Identify which cell holds the provided text, then report its (X, Y) central coordinate. 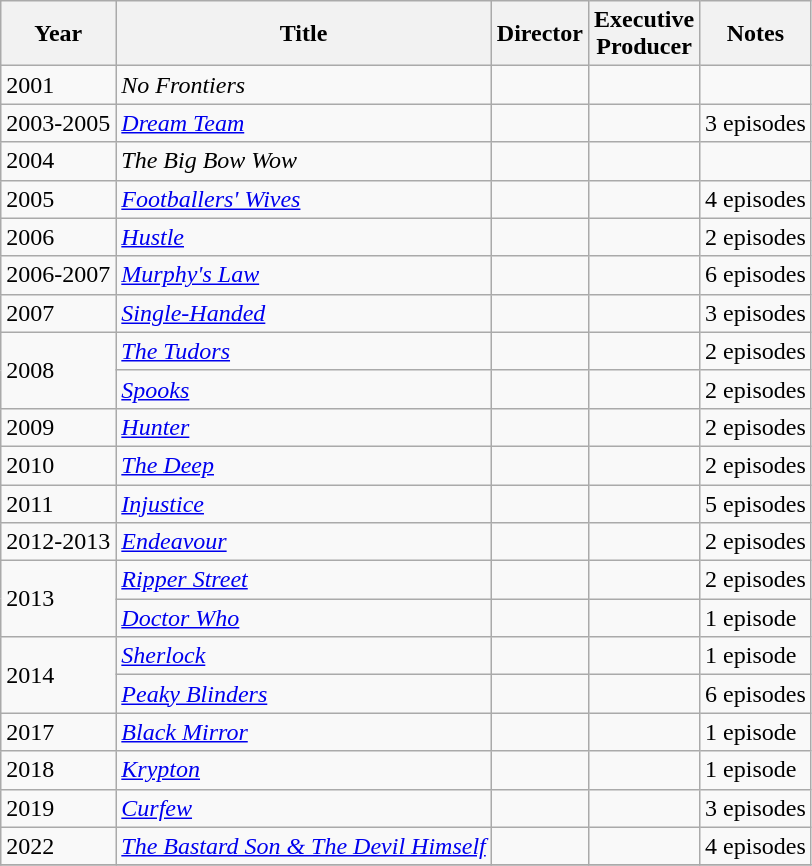
Spooks (304, 389)
2014 (58, 675)
2005 (58, 199)
5 episodes (756, 503)
The Big Bow Wow (304, 161)
Black Mirror (304, 732)
Krypton (304, 770)
Hustle (304, 237)
Year (58, 34)
Footballers' Wives (304, 199)
No Frontiers (304, 85)
The Tudors (304, 351)
2006 (58, 237)
Title (304, 34)
2004 (58, 161)
2017 (58, 732)
The Bastard Son & The Devil Himself (304, 846)
2001 (58, 85)
Peaky Blinders (304, 694)
2011 (58, 503)
Doctor Who (304, 618)
2012-2013 (58, 542)
2019 (58, 808)
2007 (58, 313)
Endeavour (304, 542)
Notes (756, 34)
2003-2005 (58, 123)
Curfew (304, 808)
2013 (58, 599)
Director (540, 34)
2008 (58, 370)
2010 (58, 465)
Ripper Street (304, 580)
Injustice (304, 503)
ExecutiveProducer (644, 34)
2009 (58, 427)
Murphy's Law (304, 275)
Single-Handed (304, 313)
2022 (58, 846)
Hunter (304, 427)
2006-2007 (58, 275)
Dream Team (304, 123)
2018 (58, 770)
The Deep (304, 465)
Sherlock (304, 656)
